Locate the cell with the specified text and output its [X, Y] center coordinate. 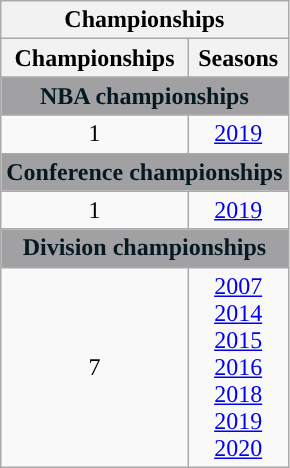
Conference championships [144, 172]
Division championships [144, 248]
NBA championships [144, 96]
Seasons [238, 58]
7 [95, 367]
2007201420152016201820192020 [238, 367]
